Output the (x, y) coordinate of the center of the cell containing the given text.  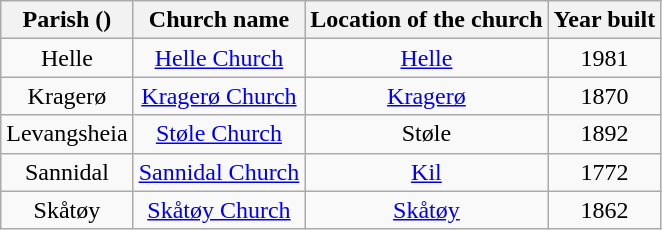
1862 (604, 210)
Sannidal (67, 172)
Church name (219, 20)
Sannidal Church (219, 172)
1981 (604, 58)
Year built (604, 20)
1892 (604, 134)
1870 (604, 96)
Støle (426, 134)
Parish () (67, 20)
Støle Church (219, 134)
Location of the church (426, 20)
Kragerø Church (219, 96)
Skåtøy Church (219, 210)
1772 (604, 172)
Kil (426, 172)
Levangsheia (67, 134)
Helle Church (219, 58)
